Detect which cell encompasses the target text, then output its (x, y) center coordinate. 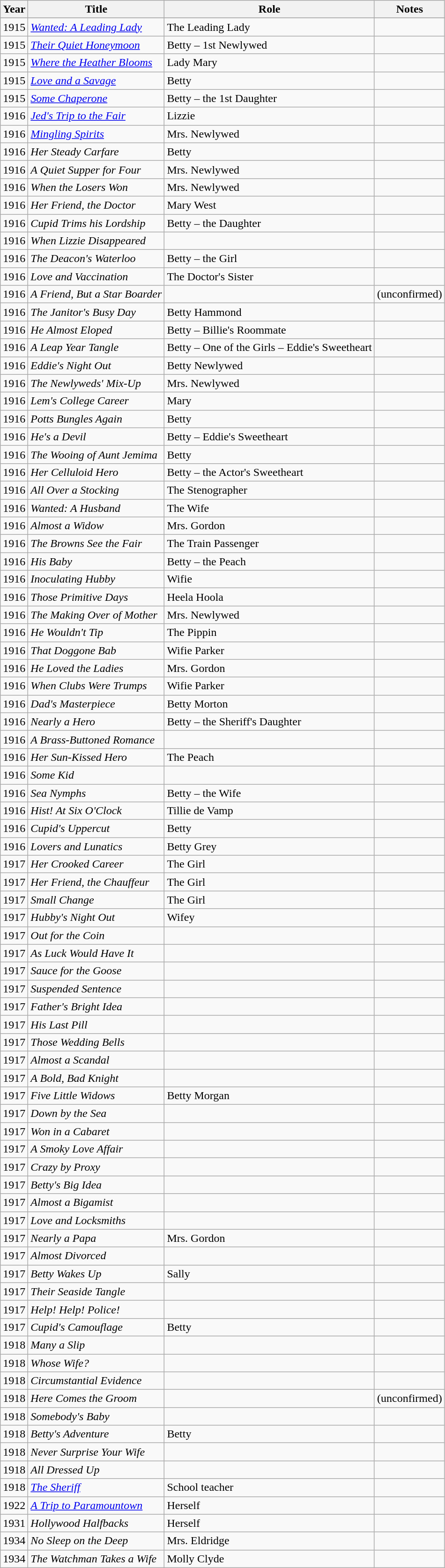
Five Little Widows (96, 1096)
Mary (270, 401)
Jed's Trip to the Fair (96, 116)
Hubby's Night Out (96, 918)
The Watchman Takes a Wife (96, 1559)
Out for the Coin (96, 935)
Betty – the 1st Daughter (270, 98)
A Leap Year Tangle (96, 348)
Never Surprise Your Wife (96, 1452)
Crazy by Proxy (96, 1167)
Wanted: A Husband (96, 508)
Betty – One of the Girls – Eddie's Sweetheart (270, 348)
A Friend, But a Star Boarder (96, 294)
Their Quiet Honeymoon (96, 45)
Her Friend, the Doctor (96, 205)
Betty's Big Idea (96, 1185)
Cupid's Camouflage (96, 1327)
Sauce for the Goose (96, 971)
Those Primitive Days (96, 597)
Lovers and Lunatics (96, 846)
Her Crooked Career (96, 864)
Nearly a Hero (96, 722)
Betty Wakes Up (96, 1274)
Father's Bright Idea (96, 1006)
The Doctor's Sister (270, 277)
Small Change (96, 900)
Molly Clyde (270, 1559)
Wifie (270, 579)
Betty – Billie's Roommate (270, 330)
A Smoky Love Affair (96, 1149)
The Deacon's Waterloo (96, 259)
Inoculating Hubby (96, 579)
Many a Slip (96, 1345)
Dad's Masterpiece (96, 704)
A Bold, Bad Knight (96, 1078)
Eddie's Night Out (96, 365)
Tillie de Vamp (270, 811)
The Browns See the Fair (96, 544)
Notes (409, 9)
Betty Newlywed (270, 365)
Nearly a Papa (96, 1238)
Almost Divorced (96, 1256)
All Dressed Up (96, 1470)
As Luck Would Have It (96, 953)
Betty Grey (270, 846)
1931 (14, 1523)
Lizzie (270, 116)
Her Celluloid Hero (96, 472)
Some Chaperone (96, 98)
Cupid Trims his Lordship (96, 223)
A Trip to Paramountown (96, 1505)
Hollywood Halfbacks (96, 1523)
Mary West (270, 205)
Whose Wife? (96, 1363)
Potts Bungles Again (96, 419)
Betty – the Daughter (270, 223)
The Stenographer (270, 490)
Down by the Sea (96, 1114)
Love and a Savage (96, 80)
He's a Devil (96, 437)
Sally (270, 1274)
Cupid's Uppercut (96, 829)
The Wife (270, 508)
Circumstantial Evidence (96, 1381)
Love and Vaccination (96, 277)
Where the Heather Blooms (96, 63)
Lady Mary (270, 63)
Their Seaside Tangle (96, 1291)
The Newlyweds' Mix-Up (96, 383)
He Almost Eloped (96, 330)
When the Losers Won (96, 187)
When Clubs Were Trumps (96, 686)
The Wooing of Aunt Jemima (96, 454)
Heela Hoola (270, 597)
Betty – the Peach (270, 562)
The Sheriff (96, 1488)
1922 (14, 1505)
Betty – Eddie's Sweetheart (270, 437)
Won in a Cabaret (96, 1131)
The Pippin (270, 633)
When Lizzie Disappeared (96, 241)
Suspended Sentence (96, 989)
A Brass-Buttoned Romance (96, 739)
Here Comes the Groom (96, 1399)
Betty Morton (270, 704)
He Loved the Ladies (96, 668)
Hist! At Six O'Clock (96, 811)
The Peach (270, 757)
No Sleep on the Deep (96, 1541)
School teacher (270, 1488)
Those Wedding Bells (96, 1042)
Somebody's Baby (96, 1416)
Betty – the Sheriff's Daughter (270, 722)
A Quiet Supper for Four (96, 169)
Mrs. Eldridge (270, 1541)
Betty – the Girl (270, 259)
The Train Passenger (270, 544)
Almost a Widow (96, 526)
All Over a Stocking (96, 490)
He Wouldn't Tip (96, 633)
Year (14, 9)
Almost a Bigamist (96, 1203)
Betty Hammond (270, 312)
Betty Morgan (270, 1096)
Betty – the Wife (270, 793)
That Doggone Bab (96, 650)
Role (270, 9)
Love and Locksmiths (96, 1220)
Sea Nymphs (96, 793)
Betty's Adventure (96, 1434)
The Making Over of Mother (96, 615)
Wifey (270, 918)
The Janitor's Busy Day (96, 312)
Title (96, 9)
Her Sun-Kissed Hero (96, 757)
Betty – 1st Newlywed (270, 45)
His Last Pill (96, 1024)
Betty – the Actor's Sweetheart (270, 472)
His Baby (96, 562)
Wanted: A Leading Lady (96, 27)
Mingling Spirits (96, 134)
The Leading Lady (270, 27)
Almost a Scandal (96, 1060)
Some Kid (96, 775)
Her Friend, the Chauffeur (96, 882)
Her Steady Carfare (96, 152)
Help! Help! Police! (96, 1309)
Lem's College Career (96, 401)
